Find where the given text appears and provide that cell's center as (x, y) coordinate. 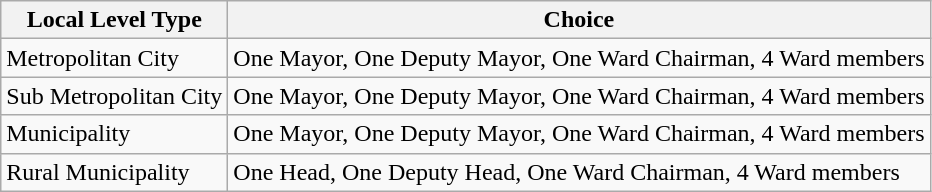
Choice (579, 20)
One Head, One Deputy Head, One Ward Chairman, 4 Ward members (579, 172)
Metropolitan City (114, 58)
Local Level Type (114, 20)
Municipality (114, 134)
Sub Metropolitan City (114, 96)
Rural Municipality (114, 172)
